Pinpoint the cell where the given text exists, returning its [x, y] midpoint coordinate. 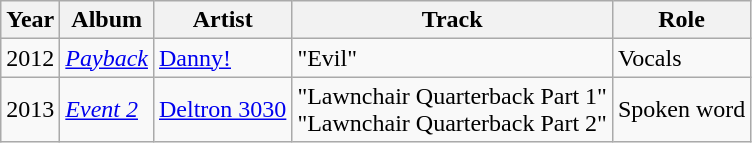
Deltron 3030 [222, 110]
Role [681, 20]
Track [452, 20]
Danny! [222, 58]
2013 [30, 110]
Year [30, 20]
"Evil" [452, 58]
Artist [222, 20]
Vocals [681, 58]
Payback [107, 58]
Spoken word [681, 110]
Event 2 [107, 110]
2012 [30, 58]
"Lawnchair Quarterback Part 1""Lawnchair Quarterback Part 2" [452, 110]
Album [107, 20]
